Find where the given text appears and provide that cell's center as [x, y] coordinate. 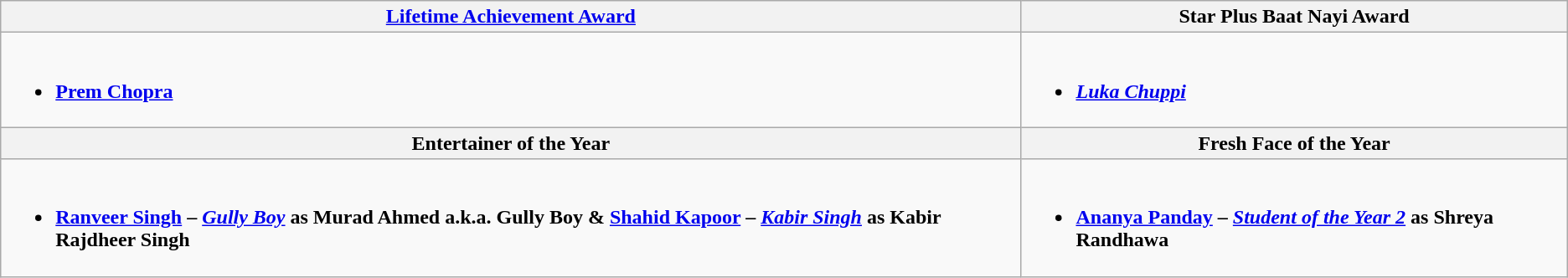
Star Plus Baat Nayi Award [1294, 17]
Lifetime Achievement Award [511, 17]
Ranveer Singh – Gully Boy as Murad Ahmed a.k.a. Gully Boy & Shahid Kapoor – Kabir Singh as Kabir Rajdheer Singh [511, 218]
Fresh Face of the Year [1294, 143]
Ananya Panday – Student of the Year 2 as Shreya Randhawa [1294, 218]
Prem Chopra [511, 80]
Luka Chuppi [1294, 80]
Entertainer of the Year [511, 143]
